Determine the (x, y) coordinate at the center of the cell enclosing the given text.  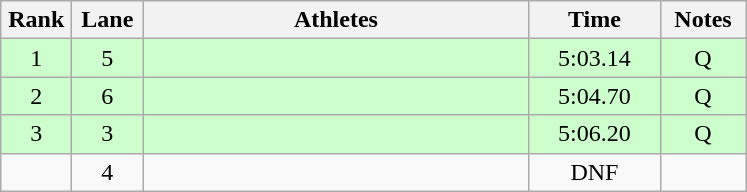
5:04.70 (594, 96)
Rank (36, 20)
5:06.20 (594, 134)
5:03.14 (594, 58)
Notes (703, 20)
4 (108, 172)
Athletes (336, 20)
5 (108, 58)
DNF (594, 172)
1 (36, 58)
Lane (108, 20)
Time (594, 20)
6 (108, 96)
2 (36, 96)
